Pinpoint the cell where the given text exists, returning its [X, Y] midpoint coordinate. 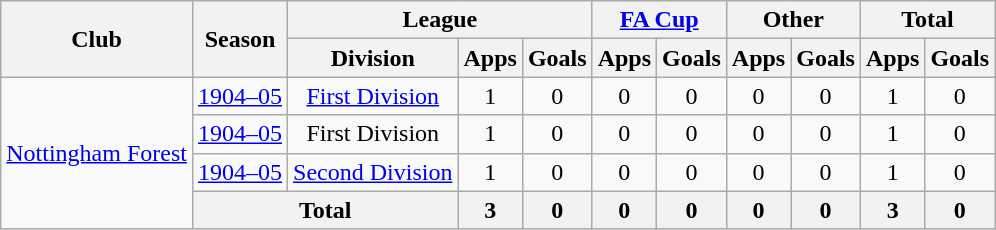
FA Cup [659, 20]
League [440, 20]
Club [97, 39]
Other [793, 20]
Season [240, 39]
Division [373, 58]
Nottingham Forest [97, 153]
Second Division [373, 172]
